Find where the given text appears and provide that cell's center as [X, Y] coordinate. 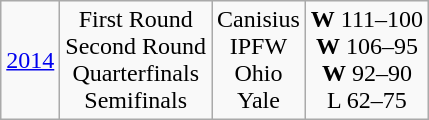
CanisiusIPFWOhioYale [259, 60]
First RoundSecond RoundQuarterfinalsSemifinals [136, 60]
2014 [30, 60]
W 111–100W 106–95W 92–90L 62–75 [366, 60]
